Pinpoint the cell where the given text exists, returning its (x, y) midpoint coordinate. 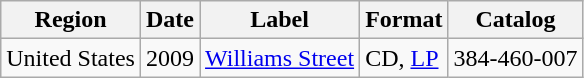
Label (280, 20)
Date (170, 20)
Format (404, 20)
2009 (170, 58)
CD, LP (404, 58)
Williams Street (280, 58)
Catalog (516, 20)
United States (71, 58)
Region (71, 20)
384-460-007 (516, 58)
